From the cell containing the given text, extract its center point as [X, Y] coordinate. 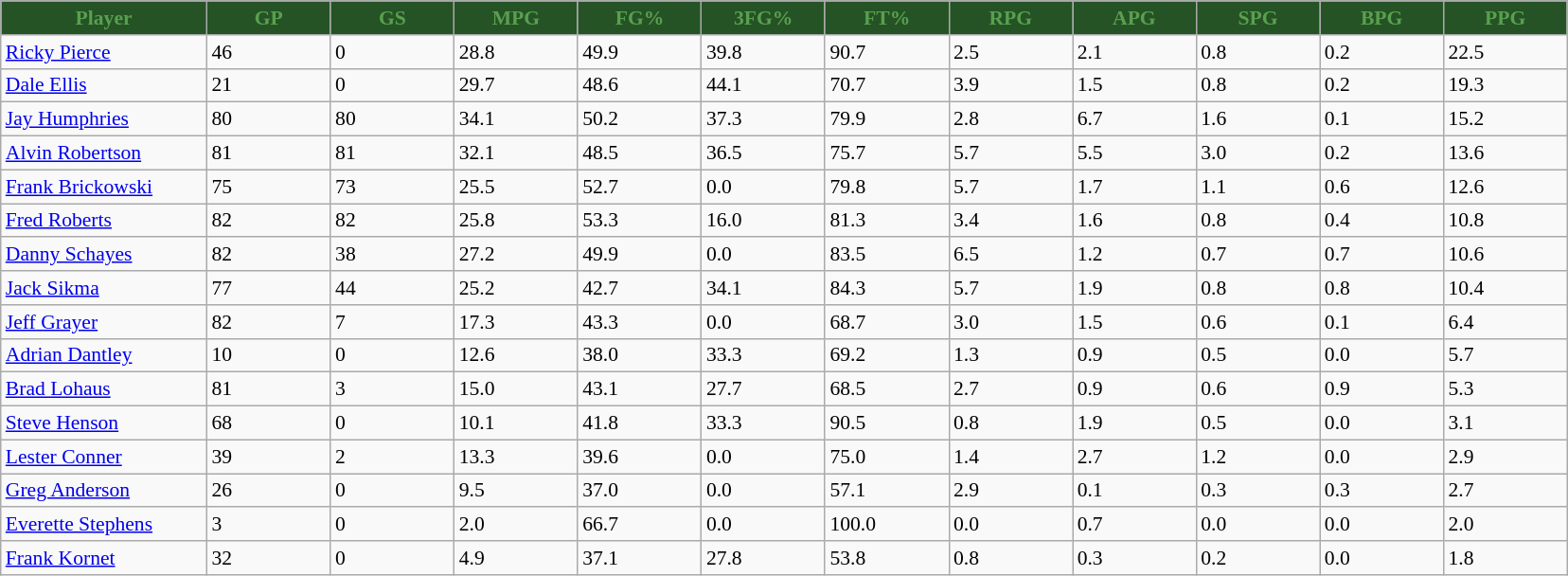
68.5 [886, 389]
16.0 [763, 221]
25.5 [517, 187]
53.3 [640, 221]
1.8 [1506, 558]
Player [104, 18]
Everette Stephens [104, 525]
43.1 [640, 389]
Ricky Pierce [104, 52]
GS [392, 18]
5.5 [1134, 153]
3.4 [1011, 221]
Alvin Robertson [104, 153]
38 [392, 255]
Jack Sikma [104, 288]
17.3 [517, 322]
81.3 [886, 221]
Jeff Grayer [104, 322]
37.1 [640, 558]
2.8 [1011, 119]
68.7 [886, 322]
73 [392, 187]
22.5 [1506, 52]
42.7 [640, 288]
44 [392, 288]
19.3 [1506, 85]
Jay Humphries [104, 119]
38.0 [640, 355]
Adrian Dantley [104, 355]
MPG [517, 18]
79.8 [886, 187]
90.5 [886, 423]
BPG [1382, 18]
52.7 [640, 187]
10.8 [1506, 221]
0.4 [1382, 221]
15.2 [1506, 119]
84.3 [886, 288]
27.7 [763, 389]
Greg Anderson [104, 491]
6.4 [1506, 322]
46 [269, 52]
69.2 [886, 355]
10.6 [1506, 255]
FT% [886, 18]
41.8 [640, 423]
28.8 [517, 52]
26 [269, 491]
25.8 [517, 221]
3.1 [1506, 423]
Fred Roberts [104, 221]
32 [269, 558]
75.7 [886, 153]
57.1 [886, 491]
APG [1134, 18]
2 [392, 457]
5.3 [1506, 389]
2.1 [1134, 52]
10 [269, 355]
10.1 [517, 423]
6.7 [1134, 119]
29.7 [517, 85]
32.1 [517, 153]
70.7 [886, 85]
25.2 [517, 288]
13.6 [1506, 153]
Frank Kornet [104, 558]
75 [269, 187]
Dale Ellis [104, 85]
Lester Conner [104, 457]
SPG [1257, 18]
1.7 [1134, 187]
68 [269, 423]
43.3 [640, 322]
48.6 [640, 85]
48.5 [640, 153]
Frank Brickowski [104, 187]
6.5 [1011, 255]
FG% [640, 18]
100.0 [886, 525]
39.8 [763, 52]
75.0 [886, 457]
7 [392, 322]
1.1 [1257, 187]
Brad Lohaus [104, 389]
39 [269, 457]
36.5 [763, 153]
GP [269, 18]
2.5 [1011, 52]
66.7 [640, 525]
37.0 [640, 491]
3FG% [763, 18]
83.5 [886, 255]
79.9 [886, 119]
37.3 [763, 119]
77 [269, 288]
39.6 [640, 457]
1.3 [1011, 355]
1.4 [1011, 457]
10.4 [1506, 288]
53.8 [886, 558]
27.2 [517, 255]
3.9 [1011, 85]
Danny Schayes [104, 255]
PPG [1506, 18]
21 [269, 85]
27.8 [763, 558]
44.1 [763, 85]
15.0 [517, 389]
RPG [1011, 18]
Steve Henson [104, 423]
9.5 [517, 491]
13.3 [517, 457]
50.2 [640, 119]
4.9 [517, 558]
90.7 [886, 52]
